From the cell containing the given text, extract its center point as (x, y) coordinate. 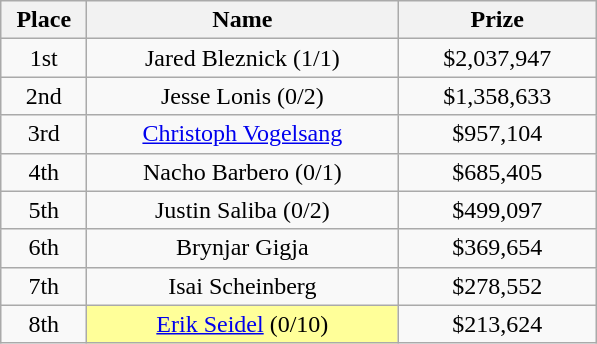
5th (44, 210)
Jesse Lonis (0/2) (242, 96)
Justin Saliba (0/2) (242, 210)
6th (44, 248)
Christoph Vogelsang (242, 134)
Isai Scheinberg (242, 286)
Place (44, 20)
$957,104 (498, 134)
4th (44, 172)
$213,624 (498, 324)
Jared Bleznick (1/1) (242, 58)
3rd (44, 134)
$278,552 (498, 286)
Brynjar Gigja (242, 248)
Erik Seidel (0/10) (242, 324)
Name (242, 20)
Prize (498, 20)
7th (44, 286)
$369,654 (498, 248)
$685,405 (498, 172)
$1,358,633 (498, 96)
8th (44, 324)
1st (44, 58)
Nacho Barbero (0/1) (242, 172)
$499,097 (498, 210)
$2,037,947 (498, 58)
2nd (44, 96)
